Provide the [x, y] coordinate of the cell's center where the given text is located.  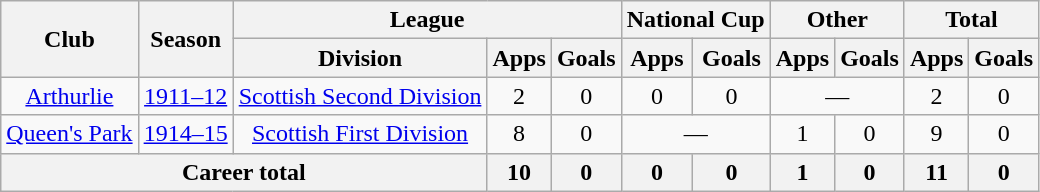
1914–15 [186, 134]
National Cup [696, 20]
1911–12 [186, 96]
11 [936, 172]
Scottish First Division [360, 134]
Total [971, 20]
Club [70, 39]
Division [360, 58]
9 [936, 134]
10 [519, 172]
Arthurlie [70, 96]
Scottish Second Division [360, 96]
Career total [244, 172]
Queen's Park [70, 134]
8 [519, 134]
Other [837, 20]
League [427, 20]
Season [186, 39]
